For the text-containing cell, return its midpoint in (X, Y) coordinate format. 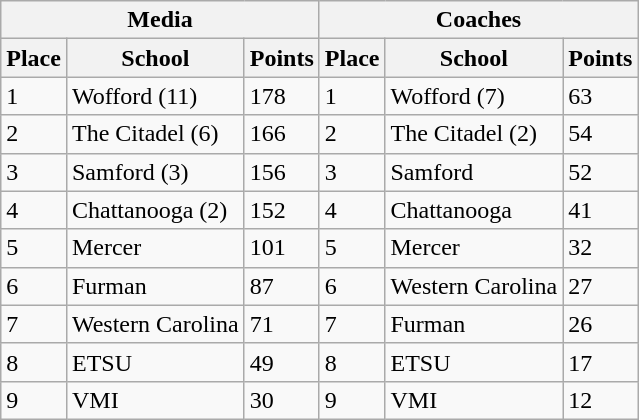
Chattanooga (474, 210)
Samford (3) (155, 172)
The Citadel (6) (155, 134)
Coaches (478, 20)
87 (282, 286)
Wofford (7) (474, 96)
178 (282, 96)
Wofford (11) (155, 96)
The Citadel (2) (474, 134)
71 (282, 324)
166 (282, 134)
12 (600, 400)
52 (600, 172)
156 (282, 172)
54 (600, 134)
Media (160, 20)
26 (600, 324)
27 (600, 286)
49 (282, 362)
32 (600, 248)
101 (282, 248)
152 (282, 210)
17 (600, 362)
Samford (474, 172)
Chattanooga (2) (155, 210)
30 (282, 400)
63 (600, 96)
41 (600, 210)
